Return the (X, Y) coordinate for the center point of the cell that contains the specified text.  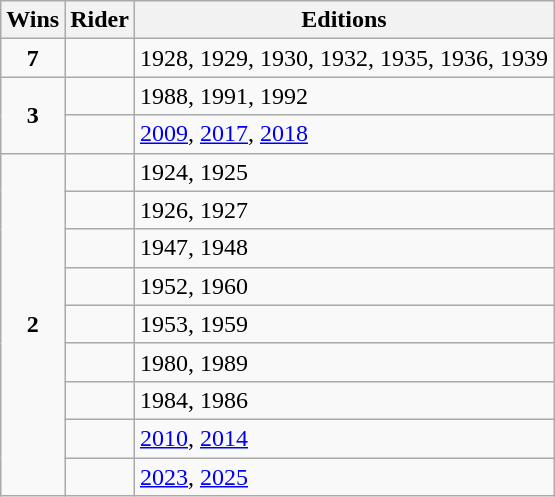
1928, 1929, 1930, 1932, 1935, 1936, 1939 (344, 58)
2010, 2014 (344, 438)
1952, 1960 (344, 286)
Rider (100, 20)
2023, 2025 (344, 477)
Wins (33, 20)
2 (33, 324)
1988, 1991, 1992 (344, 96)
1953, 1959 (344, 324)
Editions (344, 20)
1980, 1989 (344, 362)
7 (33, 58)
2009, 2017, 2018 (344, 134)
1984, 1986 (344, 400)
3 (33, 115)
1947, 1948 (344, 248)
1924, 1925 (344, 172)
1926, 1927 (344, 210)
